Identify which cell holds the provided text, then report its (x, y) central coordinate. 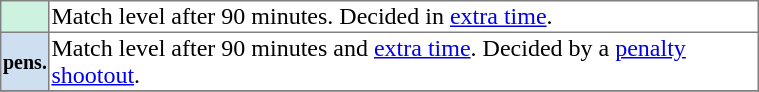
Match level after 90 minutes and extra time. Decided by a penalty shootout. (403, 61)
Match level after 90 minutes. Decided in extra time. (403, 17)
pens. (25, 61)
